For the text-containing cell, return its midpoint in [X, Y] coordinate format. 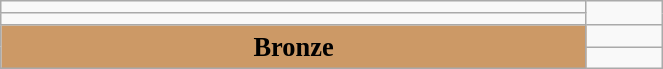
Bronze [294, 46]
